From the cell containing the given text, extract its center point as [X, Y] coordinate. 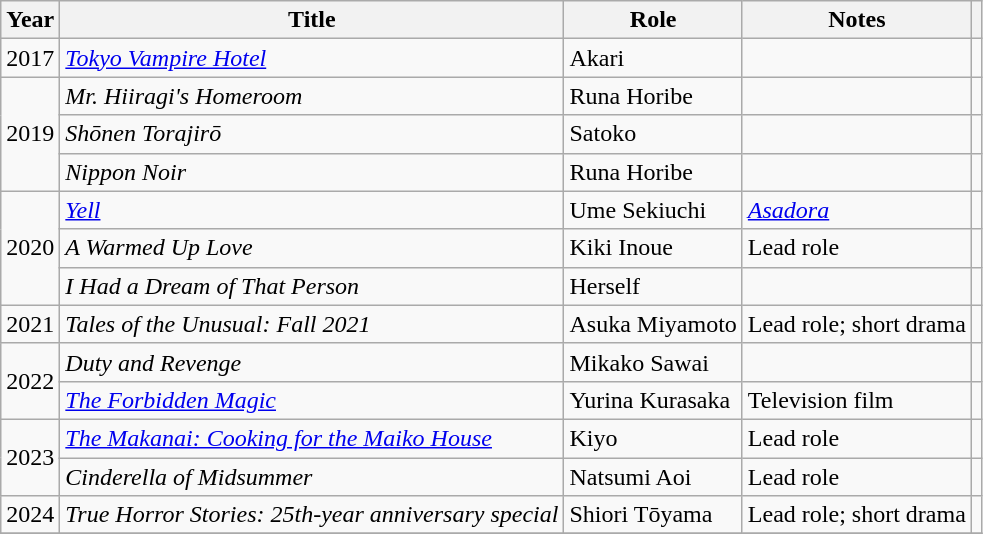
Title [312, 20]
2021 [30, 324]
True Horror Stories: 25th-year anniversary special [312, 515]
2020 [30, 248]
Kiki Inoue [653, 248]
Natsumi Aoi [653, 477]
Yurina Kurasaka [653, 400]
Cinderella of Midsummer [312, 477]
Asuka Miyamoto [653, 324]
Yell [312, 210]
Mikako Sawai [653, 362]
Satoko [653, 134]
The Makanai: Cooking for the Maiko House [312, 438]
2019 [30, 134]
Nippon Noir [312, 172]
Shōnen Torajirō [312, 134]
Television film [856, 400]
Notes [856, 20]
I Had a Dream of That Person [312, 286]
Duty and Revenge [312, 362]
Ume Sekiuchi [653, 210]
Mr. Hiiragi's Homeroom [312, 96]
The Forbidden Magic [312, 400]
Tales of the Unusual: Fall 2021 [312, 324]
2024 [30, 515]
Asadora [856, 210]
Shiori Tōyama [653, 515]
Tokyo Vampire Hotel [312, 58]
Akari [653, 58]
A Warmed Up Love [312, 248]
Kiyo [653, 438]
Year [30, 20]
2017 [30, 58]
2022 [30, 381]
Herself [653, 286]
Role [653, 20]
2023 [30, 457]
